Pinpoint the cell where the given text exists, returning its [X, Y] midpoint coordinate. 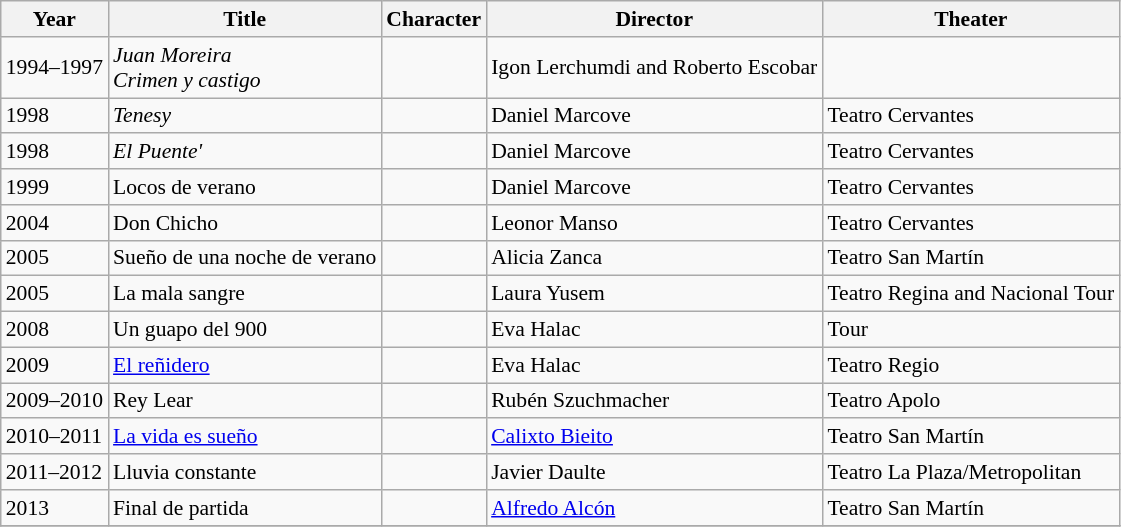
Javier Daulte [654, 472]
Don Chicho [244, 223]
Locos de verano [244, 187]
El reñidero [244, 365]
Rey Lear [244, 401]
Teatro Regio [970, 365]
2004 [54, 223]
Leonor Manso [654, 223]
2011–2012 [54, 472]
Juan MoreiraCrimen y castigo [244, 68]
Alfredo Alcón [654, 508]
Alicia Zanca [654, 258]
2009 [54, 365]
Year [54, 19]
1994–1997 [54, 68]
Teatro Apolo [970, 401]
Theater [970, 19]
La mala sangre [244, 294]
1999 [54, 187]
Rubén Szuchmacher [654, 401]
Lluvia constante [244, 472]
Laura Yusem [654, 294]
Director [654, 19]
La vida es sueño [244, 437]
Calixto Bieito [654, 437]
Title [244, 19]
Tour [970, 330]
Final de partida [244, 508]
2010–2011 [54, 437]
Sueño de una noche de verano [244, 258]
Tenesy [244, 116]
Teatro La Plaza/Metropolitan [970, 472]
Character [434, 19]
Igon Lerchumdi and Roberto Escobar [654, 68]
Un guapo del 900 [244, 330]
2013 [54, 508]
2009–2010 [54, 401]
Teatro Regina and Nacional Tour [970, 294]
El Puente' [244, 152]
2008 [54, 330]
